Output the (x, y) coordinate of the center of the cell containing the given text.  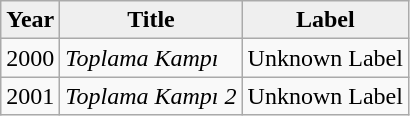
2000 (30, 58)
Toplama Kampı 2 (151, 96)
Year (30, 20)
2001 (30, 96)
Toplama Kampı (151, 58)
Title (151, 20)
Label (325, 20)
